Locate the cell with the specified text and output its [X, Y] center coordinate. 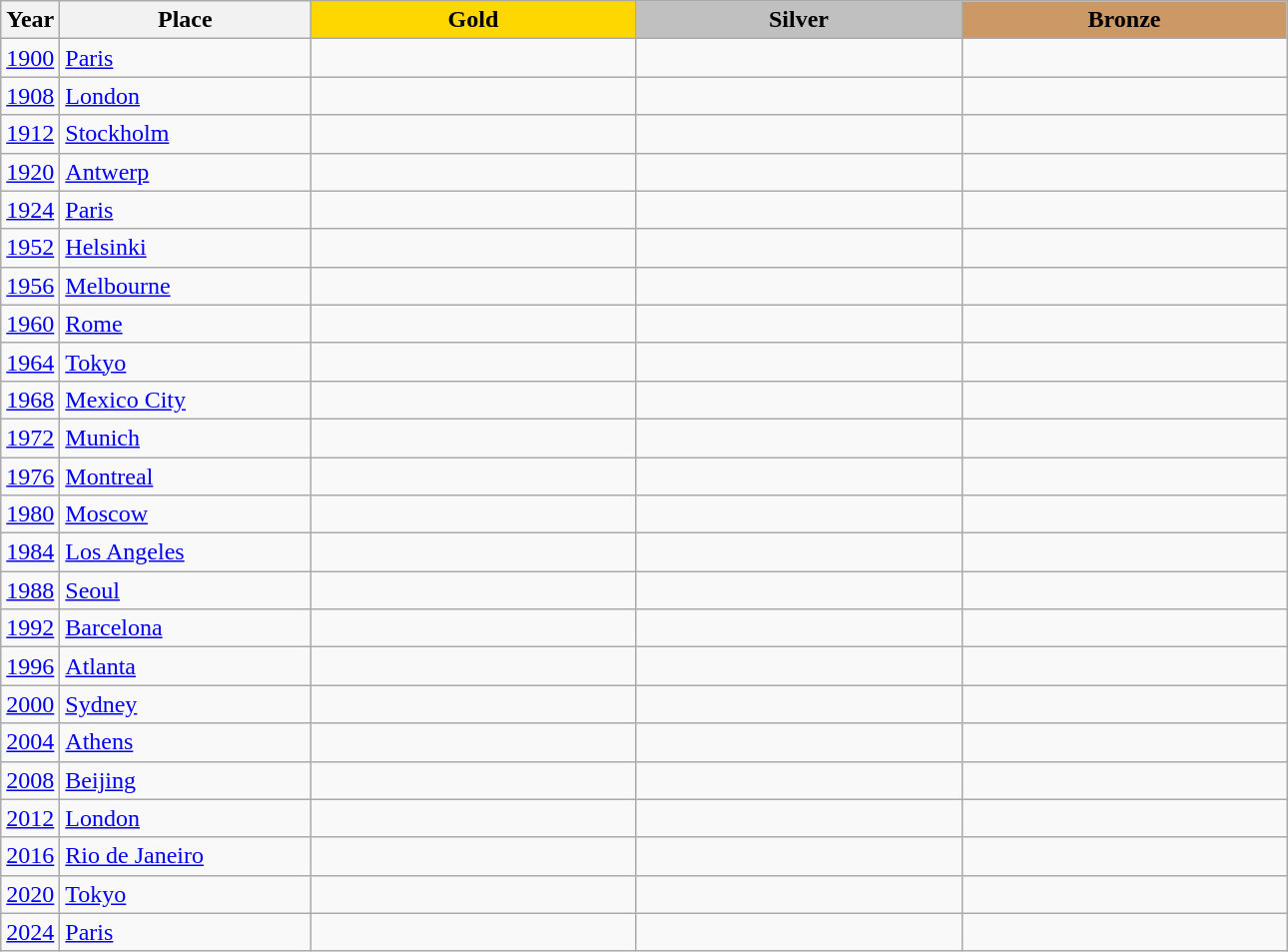
1976 [30, 476]
1968 [30, 400]
Barcelona [186, 628]
1992 [30, 628]
Gold [473, 20]
Seoul [186, 590]
2008 [30, 780]
Stockholm [186, 134]
Atlanta [186, 666]
Mexico City [186, 400]
1988 [30, 590]
Montreal [186, 476]
Athens [186, 742]
1960 [30, 324]
Los Angeles [186, 552]
Rio de Janeiro [186, 856]
2004 [30, 742]
Helsinki [186, 248]
2024 [30, 932]
1980 [30, 514]
2000 [30, 704]
Melbourne [186, 286]
Year [30, 20]
Munich [186, 438]
1964 [30, 362]
1908 [30, 96]
Place [186, 20]
Moscow [186, 514]
1972 [30, 438]
Beijing [186, 780]
1956 [30, 286]
1924 [30, 210]
Silver [799, 20]
1996 [30, 666]
1952 [30, 248]
Sydney [186, 704]
2020 [30, 894]
1920 [30, 172]
2016 [30, 856]
Antwerp [186, 172]
1912 [30, 134]
1900 [30, 58]
Rome [186, 324]
Bronze [1124, 20]
2012 [30, 818]
1984 [30, 552]
